Find where the given text appears and provide that cell's center as [X, Y] coordinate. 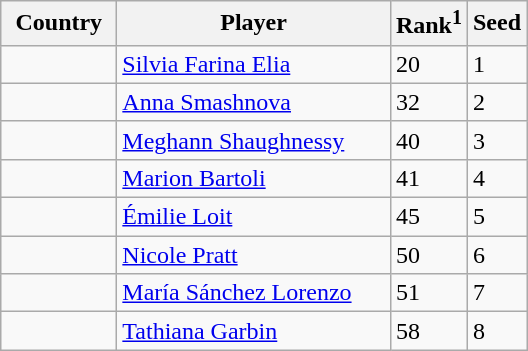
Silvia Farina Elia [254, 64]
Marion Bartoli [254, 178]
4 [496, 178]
41 [428, 178]
Anna Smashnova [254, 102]
32 [428, 102]
Émilie Loit [254, 217]
58 [428, 331]
40 [428, 140]
50 [428, 255]
7 [496, 293]
Nicole Pratt [254, 255]
Meghann Shaughnessy [254, 140]
3 [496, 140]
8 [496, 331]
6 [496, 255]
Country [59, 24]
Rank1 [428, 24]
5 [496, 217]
Player [254, 24]
María Sánchez Lorenzo [254, 293]
51 [428, 293]
Seed [496, 24]
Tathiana Garbin [254, 331]
45 [428, 217]
1 [496, 64]
2 [496, 102]
20 [428, 64]
